Locate the cell with the specified text and output its (X, Y) center coordinate. 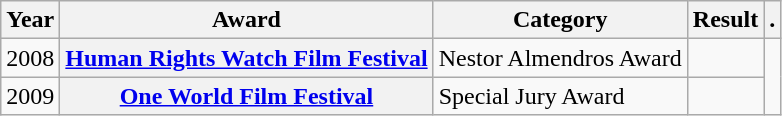
Special Jury Award (560, 96)
2009 (30, 96)
2008 (30, 58)
Category (560, 20)
Human Rights Watch Film Festival (246, 58)
Result (725, 20)
One World Film Festival (246, 96)
. (772, 20)
Award (246, 20)
Nestor Almendros Award (560, 58)
Year (30, 20)
